Locate the cell with the specified text and output its [X, Y] center coordinate. 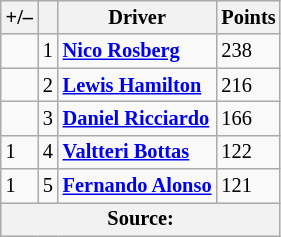
Nico Rosberg [138, 51]
122 [248, 152]
Source: [141, 219]
+/– [20, 17]
5 [48, 186]
Lewis Hamilton [138, 85]
121 [248, 186]
Daniel Ricciardo [138, 118]
238 [248, 51]
Fernando Alonso [138, 186]
3 [48, 118]
166 [248, 118]
4 [48, 152]
2 [48, 85]
216 [248, 85]
Driver [138, 17]
Valtteri Bottas [138, 152]
Points [248, 17]
